Detect which cell encompasses the target text, then output its (X, Y) center coordinate. 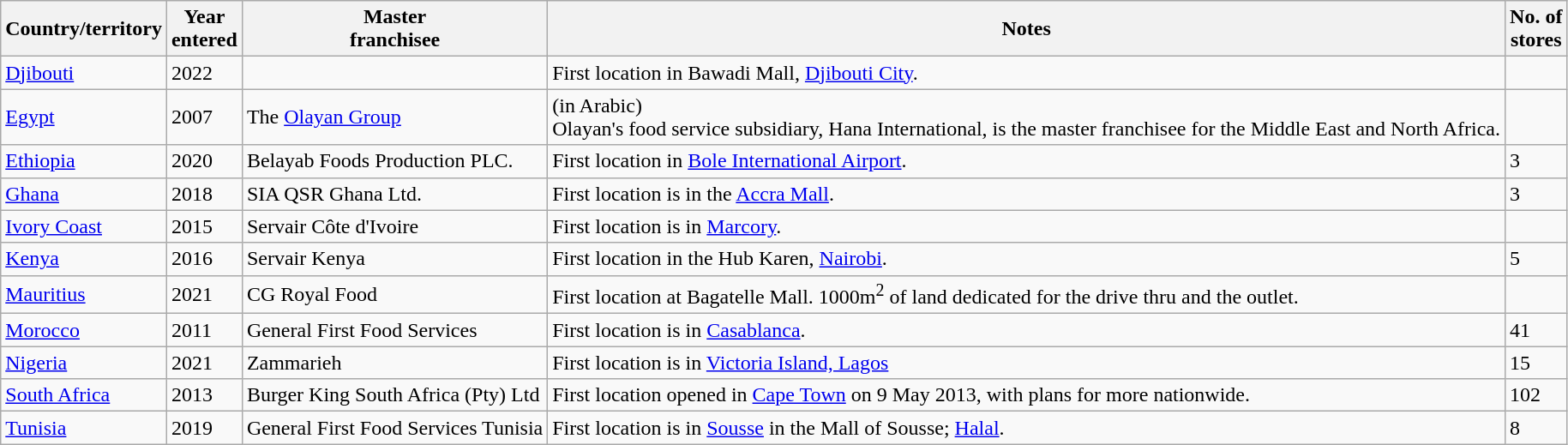
Belayab Foods Production PLC. (394, 161)
Mauritius (84, 295)
First location is in Victoria Island, Lagos (1027, 363)
Ghana (84, 194)
102 (1536, 395)
Servair Côte d'Ivoire (394, 226)
2022 (204, 73)
First location is in Sousse in the Mall of Sousse; Halal. (1027, 428)
First location is in the Accra Mall. (1027, 194)
Djibouti (84, 73)
Masterfranchisee (394, 29)
SIA QSR Ghana Ltd. (394, 194)
5 (1536, 259)
CG Royal Food (394, 295)
15 (1536, 363)
Nigeria (84, 363)
41 (1536, 330)
General First Food Services (394, 330)
Country/territory (84, 29)
Ethiopia (84, 161)
8 (1536, 428)
Egypt (84, 117)
Morocco (84, 330)
2007 (204, 117)
First location in Bawadi Mall, Djibouti City. (1027, 73)
2019 (204, 428)
First location is in Casablanca. (1027, 330)
2015 (204, 226)
Servair Kenya (394, 259)
Zammarieh (394, 363)
South Africa (84, 395)
Yearentered (204, 29)
Burger King South Africa (Pty) Ltd (394, 395)
(in Arabic)Olayan's food service subsidiary, Hana International, is the master franchisee for the Middle East and North Africa. (1027, 117)
First location in Bole International Airport. (1027, 161)
First location at Bagatelle Mall. 1000m2 of land dedicated for the drive thru and the outlet. (1027, 295)
2018 (204, 194)
Notes (1027, 29)
The Olayan Group (394, 117)
2016 (204, 259)
Tunisia (84, 428)
Ivory Coast (84, 226)
First location opened in Cape Town on 9 May 2013, with plans for more nationwide. (1027, 395)
2011 (204, 330)
First location is in Marcory. (1027, 226)
2013 (204, 395)
Kenya (84, 259)
2020 (204, 161)
General First Food Services Tunisia (394, 428)
No. ofstores (1536, 29)
First location in the Hub Karen, Nairobi. (1027, 259)
